Capture the cell that displays the provided text and extract its (X, Y) central coordinate. 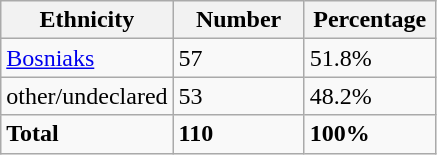
Percentage (370, 20)
53 (238, 96)
Total (87, 134)
Number (238, 20)
100% (370, 134)
48.2% (370, 96)
51.8% (370, 58)
110 (238, 134)
Bosniaks (87, 58)
other/undeclared (87, 96)
57 (238, 58)
Ethnicity (87, 20)
